Extract the [x, y] coordinate from the center of the cell holding the provided text.  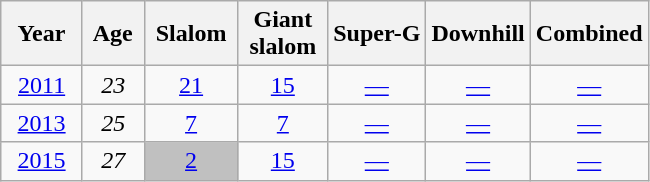
23 [113, 85]
Slalom [191, 34]
2 [191, 161]
2013 [42, 123]
Age [113, 34]
25 [113, 123]
Combined [589, 34]
2015 [42, 161]
Downhill [478, 34]
27 [113, 161]
2011 [42, 85]
Giant slalom [283, 34]
Super-G [377, 34]
21 [191, 85]
Year [42, 34]
